Capture the cell that displays the provided text and extract its (x, y) central coordinate. 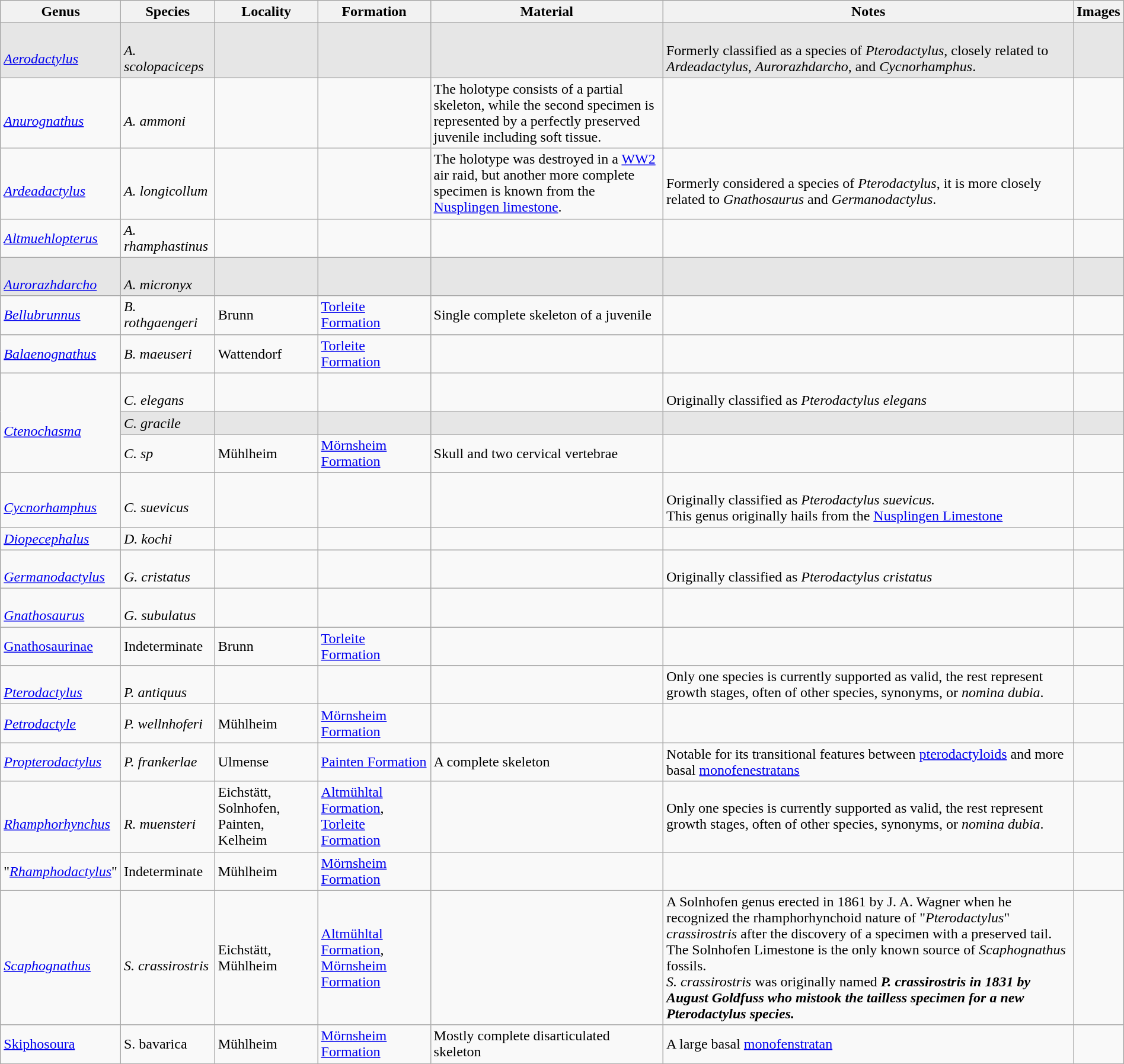
Originally classified as Pterodactylus cristatus (868, 569)
C. suevicus (167, 500)
Genus (60, 12)
Notable for its transitional features between pterodactyloids and more basal monofenestratans (868, 762)
Rhamphorhynchus (60, 817)
G. subulatus (167, 608)
Altmühltal Formation, Mörnsheim Formation (374, 958)
The holotype was destroyed in a WW2 air raid, but another more complete specimen is known from the Nusplingen limestone. (547, 184)
Anurognathus (60, 113)
Germanodactylus (60, 569)
S. bavarica (167, 1044)
A. longicollum (167, 184)
C. elegans (167, 392)
Notes (868, 12)
R. muensteri (167, 817)
C. gracile (167, 423)
Locality (266, 12)
Formerly considered a species of Pterodactylus, it is more closely related to Gnathosaurus and Germanodactylus. (868, 184)
Bellubrunnus (60, 315)
Painten Formation (374, 762)
Aurorazhdarcho (60, 276)
Single complete skeleton of a juvenile (547, 315)
"Rhamphodactylus" (60, 871)
A. ammoni (167, 113)
Images (1099, 12)
B. rothgaengeri (167, 315)
Originally classified as Pterodactylus elegans (868, 392)
Cycnorhamphus (60, 500)
Ardeadactylus (60, 184)
Scaphognathus (60, 958)
Originally classified as Pterodactylus suevicus.This genus originally hails from the Nusplingen Limestone (868, 500)
Gnathosaurus (60, 608)
Formerly classified as a species of Pterodactylus, closely related to Ardeadactylus, Aurorazhdarcho, and Cycnorhamphus. (868, 50)
C. sp (167, 453)
Eichstätt, Mühlheim (266, 958)
Pterodactylus (60, 685)
Ulmense (266, 762)
Petrodactyle (60, 723)
Species (167, 12)
Eichstätt, Solnhofen, Painten, Kelheim (266, 817)
S. crassirostris (167, 958)
A. micronyx (167, 276)
A large basal monofenstratan (868, 1044)
A. scolopaciceps (167, 50)
Altmuehlopterus (60, 238)
Diopecephalus (60, 539)
Gnathosaurinae (60, 646)
Altmühltal Formation, Torleite Formation (374, 817)
Wattendorf (266, 353)
Ctenochasma (60, 423)
D. kochi (167, 539)
G. cristatus (167, 569)
Skiphosoura (60, 1044)
P. wellnhoferi (167, 723)
Aerodactylus (60, 50)
A. rhamphastinus (167, 238)
Formation (374, 12)
B. maeuseri (167, 353)
Mostly complete disarticulated skeleton (547, 1044)
Material (547, 12)
Balaenognathus (60, 353)
Skull and two cervical vertebrae (547, 453)
P. antiquus (167, 685)
A complete skeleton (547, 762)
The holotype consists of a partial skeleton, while the second specimen is represented by a perfectly preserved juvenile including soft tissue. (547, 113)
Propterodactylus (60, 762)
P. frankerlae (167, 762)
